From the cell containing the given text, extract its center point as (x, y) coordinate. 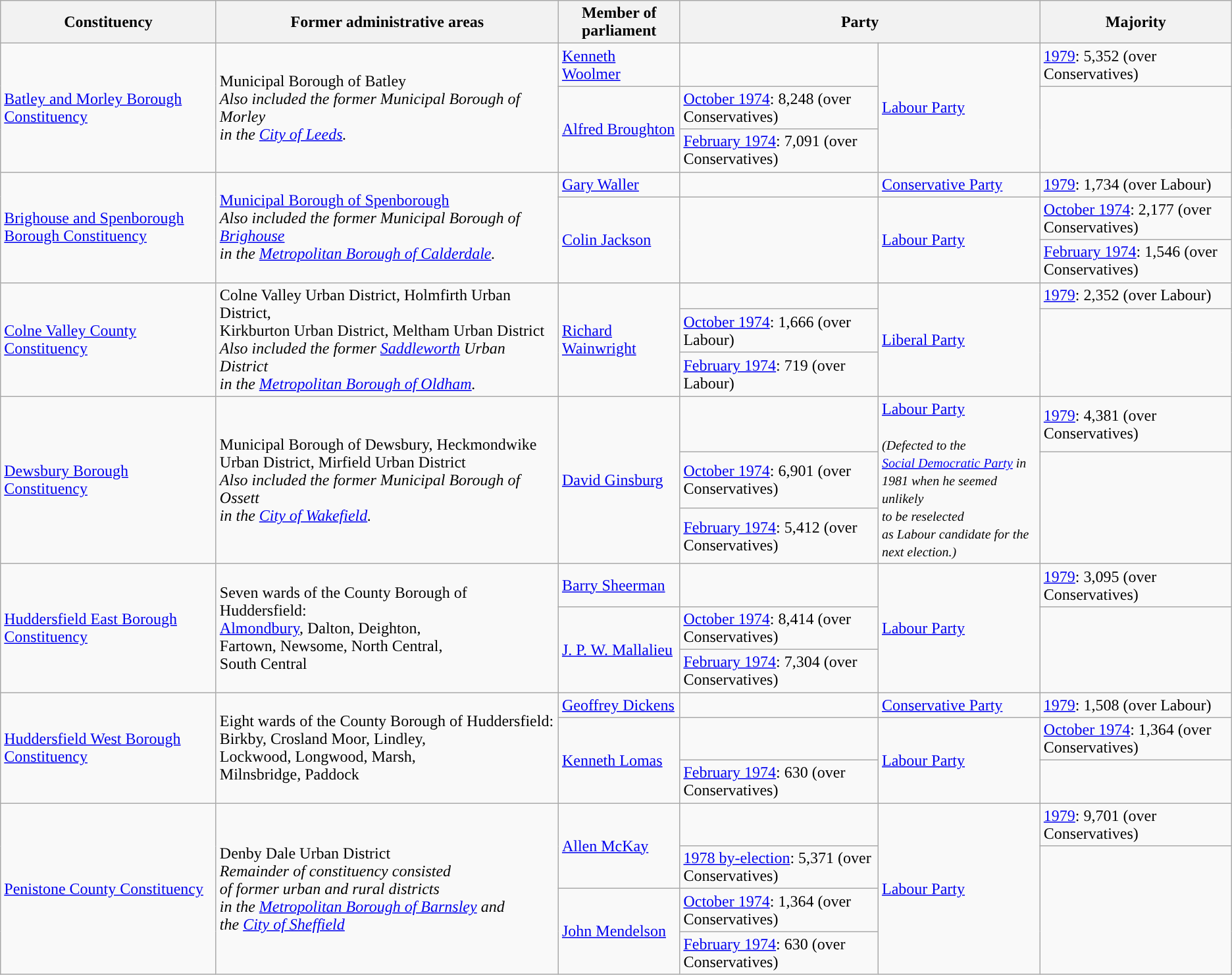
October 1974: 2,177 (over Conservatives) (1136, 219)
October 1974: 1,666 (over Labour) (779, 330)
Kenneth Woolmer (619, 65)
Huddersfield West Borough Constituency (109, 748)
October 1974: 6,901 (over Conservatives) (779, 481)
1979: 1,508 (over Labour) (1136, 705)
Richard Wainwright (619, 340)
Brighouse and Spenborough Borough Constituency (109, 227)
Kenneth Lomas (619, 760)
1979: 2,352 (over Labour) (1136, 295)
1979: 5,352 (over Conservatives) (1136, 65)
Batley and Morley Borough Constituency (109, 108)
February 1974: 7,091 (over Conservatives) (779, 150)
Allen McKay (619, 846)
October 1974: 8,414 (over Conservatives) (779, 628)
David Ginsburg (619, 480)
Gary Waller (619, 184)
Geoffrey Dickens (619, 705)
John Mendelson (619, 932)
J. P. W. Mallalieu (619, 649)
1979: 1,734 (over Labour) (1136, 184)
Alfred Broughton (619, 129)
Barry Sheerman (619, 585)
Penistone County Constituency (109, 889)
1979: 3,095 (over Conservatives) (1136, 585)
Former administrative areas (387, 22)
February 1974: 7,304 (over Conservatives) (779, 670)
Colne Valley County Constituency (109, 340)
February 1974: 5,412 (over Conservatives) (779, 536)
1978 by-election: 5,371 (over Conservatives) (779, 868)
1979: 4,381 (over Conservatives) (1136, 424)
Liberal Party (960, 340)
Party (860, 22)
Municipal Borough of Batley Also included the former Municipal Borough of Morley in the City of Leeds. (387, 108)
Colin Jackson (619, 240)
1979: 9,701 (over Conservatives) (1136, 824)
Member of parliament (619, 22)
Huddersfield East Borough Constituency (109, 628)
Eight wards of the County Borough of Huddersfield: Birkby, Crosland Moor, Lindley, Lockwood, Longwood, Marsh, Milnsbridge, Paddock (387, 748)
February 1974: 1,546 (over Conservatives) (1136, 261)
October 1974: 8,248 (over Conservatives) (779, 108)
Municipal Borough of Spenborough Also included the former Municipal Borough of Brighouse in the Metropolitan Borough of Calderdale. (387, 227)
Seven wards of the County Borough of Huddersfield: Almondbury, Dalton, Deighton, Fartown, Newsome, North Central, South Central (387, 628)
Dewsbury Borough Constituency (109, 480)
February 1974: 719 (over Labour) (779, 374)
Constituency (109, 22)
Labour Party(Defected to the Social Democratic Party in 1981 when he seemed unlikely to be reselected as Labour candidate for the next election.) (960, 480)
Majority (1136, 22)
